Return the (x, y) coordinate for the center point of the cell that contains the specified text.  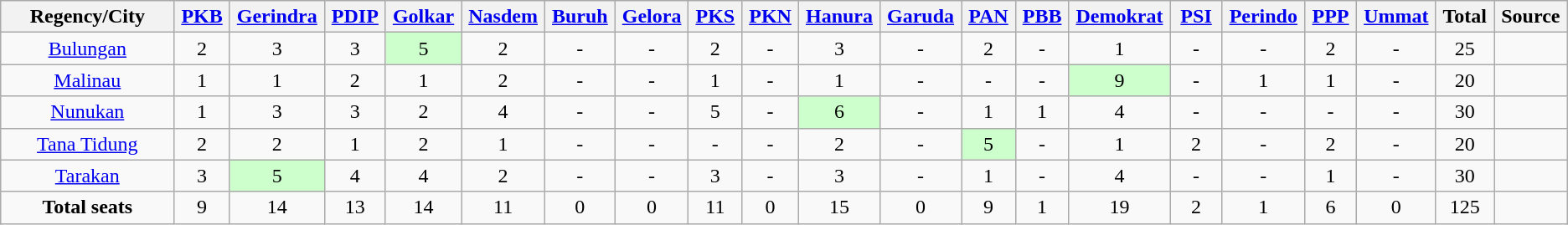
PBB (1042, 17)
Total (1465, 17)
Garuda (921, 17)
PKS (715, 17)
Buruh (580, 17)
Malinau (87, 80)
15 (839, 207)
Bulungan (87, 49)
Gelora (652, 17)
PAN (988, 17)
13 (355, 207)
Hanura (839, 17)
Golkar (423, 17)
PSI (1196, 17)
Ummat (1396, 17)
PDIP (355, 17)
Nasdem (503, 17)
PKB (202, 17)
125 (1465, 207)
Source (1531, 17)
Total seats (87, 207)
PPP (1330, 17)
Nunukan (87, 112)
19 (1119, 207)
Tarakan (87, 176)
Regency/City (87, 17)
25 (1465, 49)
Tana Tidung (87, 144)
Perindo (1263, 17)
Gerindra (276, 17)
Demokrat (1119, 17)
PKN (771, 17)
